Return [x, y] of the center of cell containing provided text 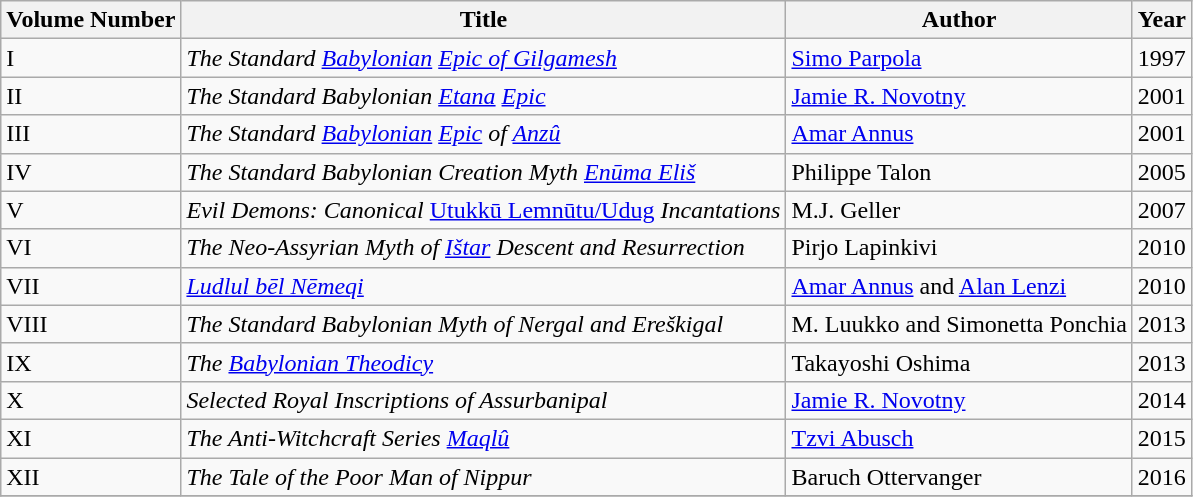
The Standard Babylonian Etana Epic [484, 96]
2015 [1162, 438]
The Standard Babylonian Epic of Gilgamesh [484, 58]
M.J. Geller [959, 210]
M. Luukko and Simonetta Ponchia [959, 324]
Year [1162, 20]
Amar Annus [959, 134]
Selected Royal Inscriptions of Assurbanipal [484, 400]
VII [91, 286]
XI [91, 438]
2014 [1162, 400]
Author [959, 20]
Volume Number [91, 20]
The Standard Babylonian Epic of Anzû [484, 134]
Title [484, 20]
2007 [1162, 210]
V [91, 210]
The Standard Babylonian Myth of Nergal and Ereškigal [484, 324]
Tzvi Abusch [959, 438]
The Babylonian Theodicy [484, 362]
IV [91, 172]
The Standard Babylonian Creation Myth Enūma Eliš [484, 172]
2005 [1162, 172]
Philippe Talon [959, 172]
Pirjo Lapinkivi [959, 248]
The Anti-Witchcraft Series Maqlû [484, 438]
2016 [1162, 477]
X [91, 400]
IX [91, 362]
Ludlul bēl Nēmeqi [484, 286]
Baruch Ottervanger [959, 477]
I [91, 58]
Evil Demons: Canonical Utukkū Lemnūtu/Udug Incantations [484, 210]
Takayoshi Oshima [959, 362]
XII [91, 477]
III [91, 134]
II [91, 96]
1997 [1162, 58]
The Neo-Assyrian Myth of Ištar Descent and Resurrection [484, 248]
VIII [91, 324]
Amar Annus and Alan Lenzi [959, 286]
Simo Parpola [959, 58]
The Tale of the Poor Man of Nippur [484, 477]
VI [91, 248]
